Pinpoint the cell where the given text exists, returning its [X, Y] midpoint coordinate. 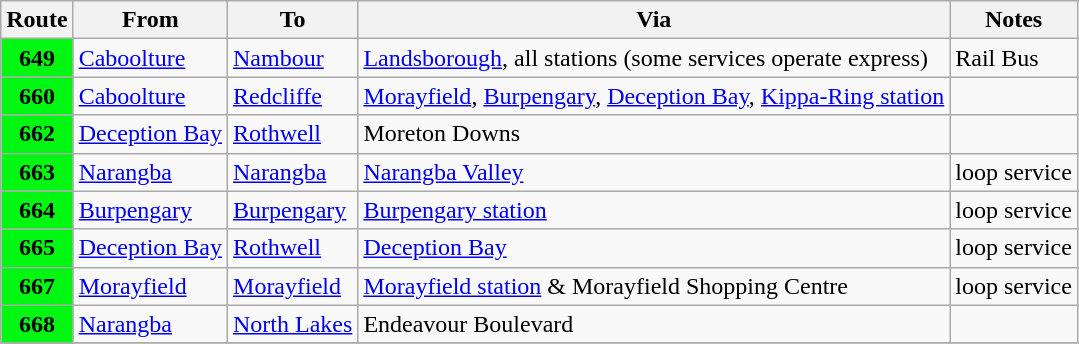
Narangba Valley [654, 172]
663 [37, 172]
Notes [1014, 20]
667 [37, 286]
660 [37, 96]
Morayfield station & Morayfield Shopping Centre [654, 286]
From [150, 20]
662 [37, 134]
Burpengary station [654, 210]
Moreton Downs [654, 134]
Landsborough, all stations (some services operate express) [654, 58]
To [293, 20]
Redcliffe [293, 96]
Morayfield, Burpengary, Deception Bay, Kippa-Ring station [654, 96]
665 [37, 248]
Route [37, 20]
Endeavour Boulevard [654, 324]
Via [654, 20]
668 [37, 324]
Rail Bus [1014, 58]
649 [37, 58]
664 [37, 210]
Nambour [293, 58]
North Lakes [293, 324]
